Search for the cell housing the specified text and yield its [x, y] center coordinate. 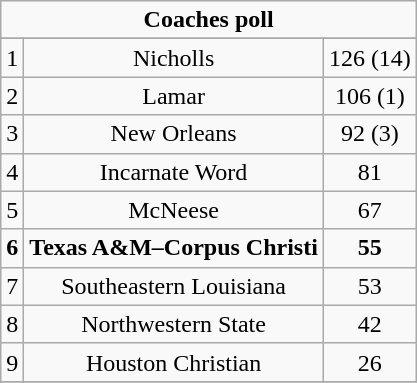
Houston Christian [174, 362]
Northwestern State [174, 324]
55 [370, 248]
5 [12, 210]
1 [12, 58]
New Orleans [174, 134]
106 (1) [370, 96]
26 [370, 362]
Lamar [174, 96]
Texas A&M–Corpus Christi [174, 248]
8 [12, 324]
Southeastern Louisiana [174, 286]
9 [12, 362]
6 [12, 248]
92 (3) [370, 134]
42 [370, 324]
Nicholls [174, 58]
7 [12, 286]
Coaches poll [209, 20]
3 [12, 134]
4 [12, 172]
67 [370, 210]
2 [12, 96]
Incarnate Word [174, 172]
81 [370, 172]
126 (14) [370, 58]
53 [370, 286]
McNeese [174, 210]
